Pinpoint the cell where the given text exists, returning its (x, y) midpoint coordinate. 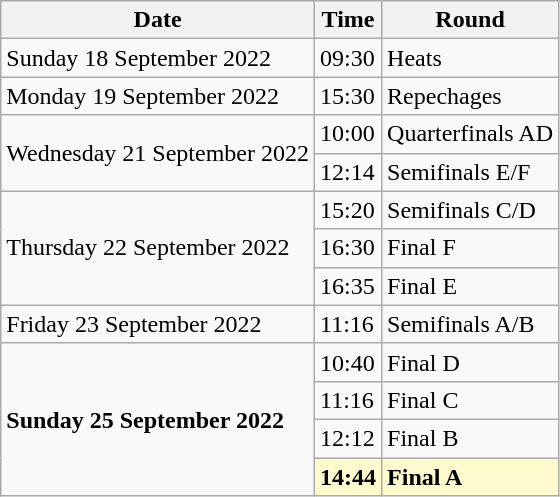
Date (158, 20)
Sunday 25 September 2022 (158, 419)
09:30 (348, 58)
Wednesday 21 September 2022 (158, 153)
Thursday 22 September 2022 (158, 248)
Round (470, 20)
Final B (470, 438)
Semifinals C/D (470, 210)
16:35 (348, 286)
14:44 (348, 477)
15:20 (348, 210)
Semifinals E/F (470, 172)
Repechages (470, 96)
Semifinals A/B (470, 324)
Heats (470, 58)
Friday 23 September 2022 (158, 324)
Final D (470, 362)
Monday 19 September 2022 (158, 96)
12:12 (348, 438)
Time (348, 20)
Final A (470, 477)
16:30 (348, 248)
Final E (470, 286)
Sunday 18 September 2022 (158, 58)
Final C (470, 400)
12:14 (348, 172)
10:40 (348, 362)
10:00 (348, 134)
Quarterfinals AD (470, 134)
Final F (470, 248)
15:30 (348, 96)
